Determine the (X, Y) coordinate at the center of the cell enclosing the given text.  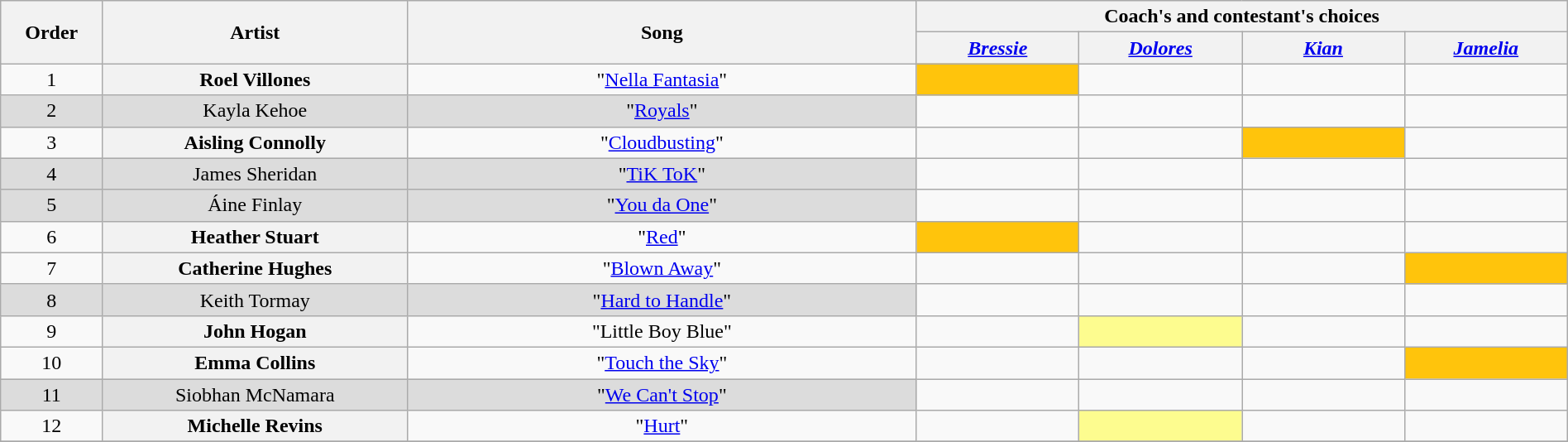
Artist (255, 32)
Áine Finlay (255, 205)
Emma Collins (255, 363)
"Hurt" (662, 426)
Dolores (1161, 48)
"We Can't Stop" (662, 395)
12 (51, 426)
"TiK ToK" (662, 174)
"Royals" (662, 111)
"Red" (662, 237)
Jamelia (1485, 48)
Kayla Kehoe (255, 111)
Siobhan McNamara (255, 395)
2 (51, 111)
"Hard to Handle" (662, 300)
8 (51, 300)
Heather Stuart (255, 237)
"Nella Fantasia" (662, 79)
Coach's and contestant's choices (1242, 17)
Song (662, 32)
"You da One" (662, 205)
Michelle Revins (255, 426)
Kian (1323, 48)
John Hogan (255, 331)
7 (51, 268)
4 (51, 174)
Keith Tormay (255, 300)
3 (51, 142)
Catherine Hughes (255, 268)
11 (51, 395)
"Cloudbusting" (662, 142)
"Little Boy Blue" (662, 331)
Aisling Connolly (255, 142)
10 (51, 363)
9 (51, 331)
1 (51, 79)
6 (51, 237)
James Sheridan (255, 174)
Order (51, 32)
5 (51, 205)
Bressie (997, 48)
Roel Villones (255, 79)
"Touch the Sky" (662, 363)
"Blown Away" (662, 268)
